Search for the cell housing the specified text and yield its [x, y] center coordinate. 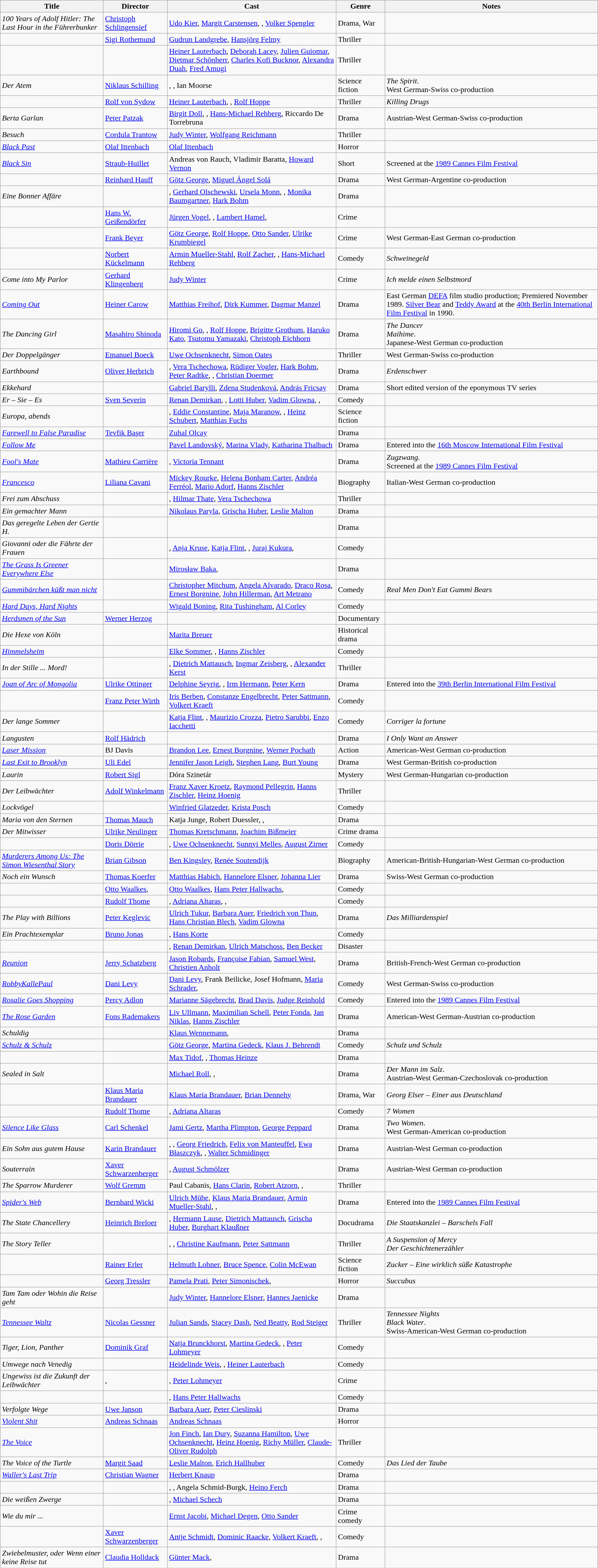
Corriger la fortune [491, 722]
Lockvögel [52, 807]
Uwe Janson [135, 1409]
Der Doppelgänger [52, 355]
, Michael Schech [252, 1499]
Christoph Schlingensief [135, 23]
Ulrike Neulinger [135, 832]
Heinrich Breloer [135, 1223]
Tennessee Waltz [52, 1323]
Iris Berben, Constanze Engelbrecht, Peter Sattmann, Volkert Kraeft [252, 700]
Armin Mueller-Stahl, Rolf Zacher, , Hans-Michael Rehberg [252, 259]
Herbert Knaup [252, 1475]
Otto Waalkes, [135, 889]
Langusten [52, 738]
Brian Gibson [135, 860]
Ungewiss ist die Zukunft der Leibwächter [52, 1380]
Schuldig [52, 1033]
, Renan Demirkan, Ulrich Matschoss, Ben Becker [252, 946]
Mirosław Baka, [252, 569]
Klaus Maria Brandauer [135, 1095]
Das geregelte Leben der Gertie H. [52, 527]
Robert Sigl [135, 774]
Liv Ullmann, Maximilian Schell, Peter Fonda, Jan Niklas, Hanns Zischler [252, 1016]
, , Ian Moorse [252, 85]
Docudrama [360, 1223]
Zwiebelmuster, oder Wenn einer keine Reise tut [52, 1557]
Rolf von Sydow [135, 102]
Notes [491, 6]
The State Chancellery [52, 1223]
Swiss-West German co-production [491, 877]
Christopher Mitchum, Angela Alvarado, Draco Rosa, Ernest Borgnine, John Hillerman, Art Metrano [252, 590]
Das Lied der Taube [491, 1463]
Der Leibwächter [52, 791]
Real Men Don't Eat Gummi Bears [491, 590]
Crime comedy [360, 1516]
Natja Brunckhorst, Martina Gedeck, , Peter Lohmeyer [252, 1348]
Ein gemachter Mann [52, 511]
Norbert Kückelmann [135, 259]
Entered into the 16th Moscow International Film Festival [491, 445]
, Gerhard Olschewski, Ursela Monn, , Monika Baumgartner, Hark Bohm [252, 196]
Marianne Sägebrecht, Brad Davis, Judge Reinhold [252, 1000]
Ben Kingsley, Renée Soutendijk [252, 860]
Title [52, 6]
Pavel Landovský, Marina Vlady, Katharina Thalbach [252, 445]
Nicolas Gessner [135, 1323]
Liliana Cavani [135, 482]
Georg Elser – Einer aus Deutschland [491, 1095]
Gudrun Landgrebe, Hansjörg Felmy [252, 39]
I Only Want an Answer [491, 738]
Doris Dörrie [135, 844]
Dóra Szinetár [252, 774]
Francesco [52, 482]
Jürgen Vogel, , Lambert Hamel, [252, 217]
American-West German co-production [491, 750]
Carl Schenkel [135, 1127]
Short edited version of the eponymous TV series [491, 388]
The Voice of the Turtle [52, 1463]
Judy Winter, Hannelore Elsner, Hannes Jaenicke [252, 1297]
Giovanni oder die Fährte der Frauen [52, 548]
Jon Finch, Ian Dury, Suzanna Hamilton, Uwe Ochsenknecht, Heinz Hoenig, Richy Müller, Claude-Oliver Rudolph [252, 1442]
Historical drama [360, 635]
Franz Peter Wirth [135, 700]
Ernst Jacobi, Michael Degen, Otto Sander [252, 1516]
Christian Wagner [135, 1475]
Birgit Doll, , Hans-Michael Rehberg, Riccardo De Torrebruna [252, 118]
, Peter Lohmeyer [252, 1380]
Documentary [360, 618]
Max Tidof, , Thomas Heinze [252, 1057]
East German DEFA film studio production; Premiered November 1989. Silver Bear and Teddy Award at the 40th Berlin International Film Festival in 1990. [491, 305]
Marita Breuer [252, 635]
Das Milliardenspiel [491, 918]
Umwege nach Venedig [52, 1364]
Werner Herzog [135, 618]
Günter Mack, [252, 1557]
Percy Adlon [135, 1000]
Zugzwang. Screened at the 1989 Cannes Film Festival [491, 461]
Crime drama [360, 832]
Himmelsheim [52, 651]
, Vera Tschechowa, Rüdiger Vogler, Hark Bohm, Peter Radtke, , Christian Doermer [252, 371]
Earthbound [52, 371]
In der Stille ... Mord! [52, 668]
British-French-West German co-production [491, 962]
Zuhal Olcay [252, 433]
Die Hexe von Köln [52, 635]
Georg Tressler [135, 1281]
Heiner Lauterbach, , Rolf Hoppe [252, 102]
, Hilmar Thate, Vera Tschechowa [252, 498]
Laurin [52, 774]
Dani Levy, Frank Beilicke, Josef Hofmann, Maria Schrader, [252, 984]
Hans W. Geißendörfer [135, 217]
Action [360, 750]
Eine Bonner Affäre [52, 196]
Berta Garlan [52, 118]
Emanuel Boeck [135, 355]
, Eddie Constantine, Maja Maranow, , Heinz Schubert, Matthias Fuchs [252, 416]
Schweinegeld [491, 259]
Fons Rademakers [135, 1016]
Leslie Malton, Erich Hallhuber [252, 1463]
Dani Levy [135, 984]
Gabriel Barylli, Zdena Studenková, András Fricsay [252, 388]
Laser Mission [52, 750]
Follow Me [52, 445]
Ein Sohn aus gutem Hause [52, 1148]
Erdenschwer [491, 371]
Uwe Ochsenknecht, Simon Oates [252, 355]
Brandon Lee, Ernest Borgnine, Werner Pochath [252, 750]
West German-Argentine co-production [491, 180]
American-British-Hungarian-West German co-production [491, 860]
Black Past [52, 147]
Die Staatskanzlei – Barschels Fall [491, 1223]
Frei zum Abschuss [52, 498]
Judy Winter [252, 279]
Wolf Gremm [135, 1186]
Heidelinde Weis, , Heiner Lauterbach [252, 1364]
, Dietrich Mattausch, Ingmar Zeisberg, , Alexander Kerst [252, 668]
Two Women. West German-American co-production [491, 1127]
Zucker – Eine wirklich süße Katastrophe [491, 1264]
Come into My Parlor [52, 279]
Sven Severin [135, 400]
Noch ein Wunsch [52, 877]
Hard Days, Hard Nights [52, 606]
Gerhard Klingenberg [135, 279]
Killing Drugs [491, 102]
Bruno Jonas [135, 934]
Succubus [491, 1281]
Waller's Last Trip [52, 1475]
Der Mitwisser [52, 832]
Frank Beyer [135, 238]
Last Exit to Brooklyn [52, 762]
Heiner Lauterbach, Deborah Lacey, Julien Guiomar, Dietmar Schönherr, Charles Kofi Bucknor, Alexandra Duah, Fred Amugi [252, 60]
Besuch [52, 135]
Bernhard Wicki [135, 1202]
Barbara Auer, Peter Cieslinski [252, 1409]
Delphine Seyrig, , Irm Hermann, Peter Kern [252, 684]
Dominik Graf [135, 1348]
Reinhard Hauff [135, 180]
Italian-West German co-production [491, 482]
Thomas Kretschmann, Joachim Bißmeier [252, 832]
Tam Tam oder Wohin die Reise geht [52, 1297]
Coming Out [52, 305]
Austrian-West German-Swiss co-production [491, 118]
Ulrike Ottinger [135, 684]
Ein Prachtexemplar [52, 934]
Mickey Rourke, Helena Bonham Carter, Andréa Ferréol, Mario Adorf, Hanns Zischler [252, 482]
Ich melde einen Selbstmord [491, 279]
, , Christine Kaufmann, Peter Sattmann [252, 1244]
West German-East German co-production [491, 238]
Er – Sie – Es [52, 400]
Matthias Habich, Hannelore Elsner, Johanna Lier [252, 877]
Adolf Winkelmann [135, 791]
Klaus Maria Brandauer, Brian Dennehy [252, 1095]
The Story Teller [52, 1244]
Otto Waalkes, Hans Peter Hallwachs, [252, 889]
Matthias Freihof, Dirk Kummer, Dagmar Manzel [252, 305]
Oliver Herbrich [135, 371]
Antje Schmidt, Dominic Raacke, Volkert Kraeft, , [252, 1536]
Rolf Hädrich [135, 738]
Der Mann im Salz. Austrian-West German-Czechoslovak co-production [491, 1074]
West German-British co-production [491, 762]
Sigi Rothemund [135, 39]
Reunion [52, 962]
Sealed in Salt [52, 1074]
Herdsmen of the Sun [52, 618]
Jerry Schatzberg [135, 962]
Rainer Erler [135, 1264]
The Rose Garden [52, 1016]
Katja Flint, , Maurizio Crozza, Pietro Sarubbi, Enzo Iacchetti [252, 722]
Jennifer Jason Leigh, Stephen Lang, Burt Young [252, 762]
Masahiro Shinoda [135, 334]
Joan of Arc of Mongolia [52, 684]
Schulz und Schulz [491, 1045]
Katja Junge, Robert Duessler, , [252, 820]
Klaus Wennemann, [252, 1033]
Maria von den Sternen [52, 820]
Entered into the 39th Berlin International Film Festival [491, 684]
Götz George, Martina Gedeck, Klaus J. Behrendt [252, 1045]
RobbyKallePaul [52, 984]
Jami Gertz, Martha Plimpton, George Peppard [252, 1127]
The Voice [52, 1442]
West German-Hungarian co-production [491, 774]
, Hans Peter Hallwachs [252, 1397]
Helmuth Lohner, Bruce Spence, Colin McEwan [252, 1264]
Spider's Web [52, 1202]
Elke Sommer, , Hanns Zischler [252, 651]
Paul Cabanis, Hans Clarin, Robert Atzorn, , [252, 1186]
Pamela Prati, Peter Simonischek, [252, 1281]
Ulrich Mühe, Klaus Maria Brandauer, Armin Mueller-Stahl, , [252, 1202]
Michael Roll, , [252, 1074]
Mystery [360, 774]
Rosalie Goes Shopping [52, 1000]
The Dancer Maihime. Japanese-West German co-production [491, 334]
Peter Keglevic [135, 918]
Ulrich Tukur, Barbara Auer, Friedrich von Thun, Hans Christian Blech, Vadim Glowna [252, 918]
Mathieu Carrière [135, 461]
Nikolaus Paryla, Grischa Huber, Leslie Malton [252, 511]
, August Schmölzer [252, 1169]
Thomas Mauch [135, 820]
Judy Winter, Wolfgang Reichmann [252, 135]
The Sparrow Murderer [52, 1186]
, Uwe Ochsenknecht, Sunnyi Melles, August Zirner [252, 844]
Disaster [360, 946]
Niklaus Schilling [135, 85]
, Anja Kruse, Katja Flint, , Juraj Kukura, [252, 548]
Die weißen Zwerge [52, 1499]
Murderers Among Us: The Simon Wiesenthal Story [52, 860]
Violent Shit [52, 1421]
Der Atem [52, 85]
The Dancing Girl [52, 334]
Screened at the 1989 Cannes Film Festival [491, 163]
, , Georg Friedrich, Felix von Manteuffel, Ewa Błaszczyk, , Walter Schmidinger [252, 1148]
Udo Kier, Margit Carstensen, , Volker Spengler [252, 23]
Europa, abends [52, 416]
Karin Brandauer [135, 1148]
Cast [252, 6]
Fool's Mate [52, 461]
7 Women [491, 1111]
Margit Saad [135, 1463]
Souterrain [52, 1169]
Black Sin [52, 163]
American-West German-Austrian co-production [491, 1016]
Jason Robards, Françoise Fabian, Samuel West, Christien Anholt [252, 962]
Silence Like Glass [52, 1127]
Götz George, Rolf Hoppe, Otto Sander, Ulrike Krumbiegel [252, 238]
, Adriana Altaras [252, 1111]
Tevfik Başer [135, 433]
Der lange Sommer [52, 722]
, Hans Korte [252, 934]
, Victoria Tennant [252, 461]
Heiner Carow [135, 305]
BJ Davis [135, 750]
Cordula Trantow [135, 135]
Julian Sands, Stacey Dash, Ned Beatty, Rod Steiger [252, 1323]
Ekkehard [52, 388]
Schulz & Schulz [52, 1045]
Genre [360, 6]
Wie du mir ... [52, 1516]
Götz George, Miguel Ángel Solá [252, 180]
Farewell to False Paradise [52, 433]
, Hermann Lause, Dietrich Mattausch, Grischa Huber, Burghart Klaußner [252, 1223]
Wigald Boning, Rita Tushingham, Al Corley [252, 606]
Peter Patzak [135, 118]
Short [360, 163]
Renan Demirkan, , Lotti Huber, Vadim Glowna, , [252, 400]
Tiger, Lion, Panther [52, 1348]
Andreas von Rauch, Vladimir Baratta, Howard Vernon [252, 163]
The Spirit. West German-Swiss co-production [491, 85]
, , Angela Schmid-Burgk, Heino Ferch [252, 1487]
A Suspension of Mercy Der Geschichtenerzähler [491, 1244]
Hiromi Go, , Rolf Hoppe, Brigitte Grothum, Haruko Kato, Tsutomu Yamazaki, Christoph Eichhorn [252, 334]
The Play with Billions [52, 918]
100 Years of Adolf Hitler: The Last Hour in the Führerbunker [52, 23]
The Grass Is Greener Everywhere Else [52, 569]
Winfried Glatzeder, Krista Posch [252, 807]
Director [135, 6]
Uli Edel [135, 762]
Verfolgte Wege [52, 1409]
Franz Xaver Kroetz, Raymond Pellegrin, Hanns Zischler, Heinz Hoenig [252, 791]
, Adriana Altaras, , [252, 901]
Gummibärchen küßt man nicht [52, 590]
Tennessee Nights Black Water. Swiss-American-West German co-production [491, 1323]
Claudia Holldack [135, 1557]
Straub-Huillet [135, 163]
Thomas Koerfer [135, 877]
, [135, 1380]
